From the cell containing the given text, extract its center point as (X, Y) coordinate. 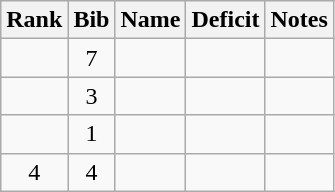
1 (92, 134)
7 (92, 58)
Bib (92, 20)
Rank (34, 20)
Name (150, 20)
Notes (299, 20)
3 (92, 96)
Deficit (226, 20)
